Return [X, Y] of the center of cell containing provided text 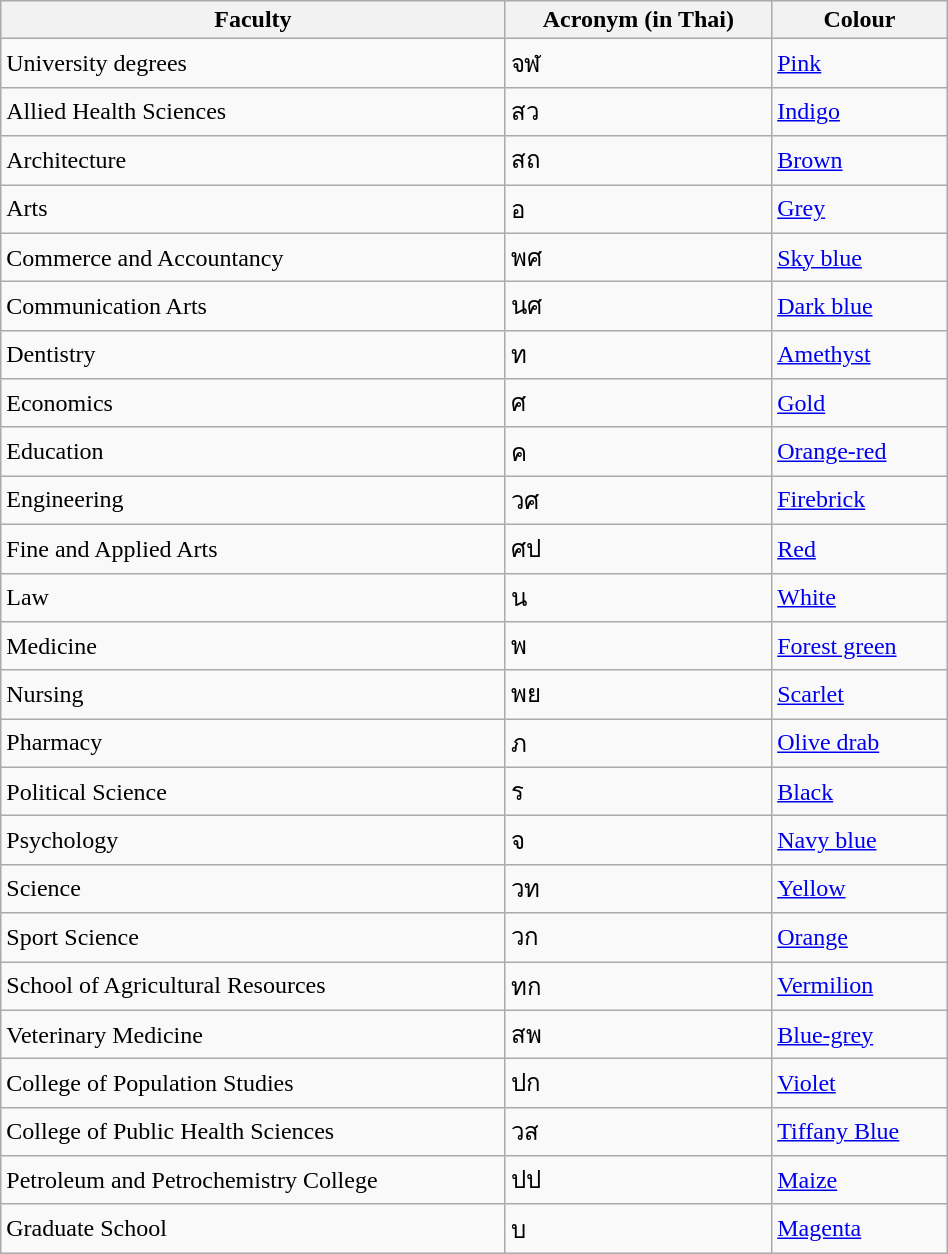
Political Science [253, 792]
สว [638, 112]
Communication Arts [253, 306]
Faculty [253, 20]
Nursing [253, 694]
ศป [638, 548]
Allied Health Sciences [253, 112]
Sport Science [253, 938]
วก [638, 938]
Pharmacy [253, 744]
สถ [638, 160]
ท [638, 354]
Grey [860, 208]
พย [638, 694]
Blue-grey [860, 1034]
ศ [638, 404]
ปก [638, 1084]
Law [253, 598]
Engineering [253, 500]
Economics [253, 404]
Violet [860, 1084]
ค [638, 452]
จฬ [638, 64]
University degrees [253, 64]
Tiffany Blue [860, 1132]
Brown [860, 160]
Maize [860, 1180]
อ [638, 208]
Scarlet [860, 694]
Graduate School [253, 1228]
Gold [860, 404]
Education [253, 452]
Orange-red [860, 452]
Fine and Applied Arts [253, 548]
School of Agricultural Resources [253, 986]
Vermilion [860, 986]
Architecture [253, 160]
Petroleum and Petrochemistry College [253, 1180]
Orange [860, 938]
Red [860, 548]
ภ [638, 744]
ปป [638, 1180]
จ [638, 840]
Sky blue [860, 258]
Navy blue [860, 840]
Amethyst [860, 354]
วศ [638, 500]
Yellow [860, 888]
Dark blue [860, 306]
น [638, 598]
สพ [638, 1034]
Dentistry [253, 354]
วส [638, 1132]
Arts [253, 208]
Pink [860, 64]
บ [638, 1228]
College of Public Health Sciences [253, 1132]
Science [253, 888]
นศ [638, 306]
ทก [638, 986]
Acronym (in Thai) [638, 20]
Medicine [253, 646]
พศ [638, 258]
College of Population Studies [253, 1084]
Forest green [860, 646]
Colour [860, 20]
Commerce and Accountancy [253, 258]
Veterinary Medicine [253, 1034]
Olive drab [860, 744]
Black [860, 792]
ร [638, 792]
พ [638, 646]
Psychology [253, 840]
Magenta [860, 1228]
วท [638, 888]
Indigo [860, 112]
White [860, 598]
Firebrick [860, 500]
